Return [x, y] of the center of cell containing provided text 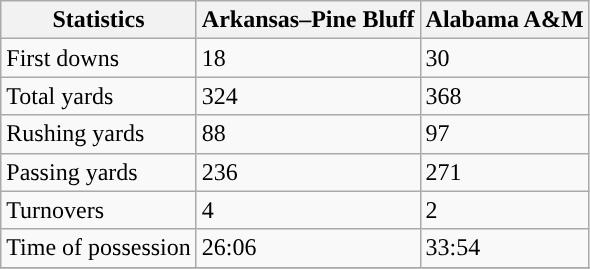
2 [504, 210]
33:54 [504, 248]
26:06 [308, 248]
368 [504, 96]
30 [504, 58]
4 [308, 210]
Time of possession [99, 248]
Passing yards [99, 172]
88 [308, 134]
First downs [99, 58]
97 [504, 134]
271 [504, 172]
Arkansas–Pine Bluff [308, 20]
18 [308, 58]
Alabama A&M [504, 20]
Turnovers [99, 210]
324 [308, 96]
Statistics [99, 20]
Rushing yards [99, 134]
Total yards [99, 96]
236 [308, 172]
